Provide the [X, Y] coordinate of the cell's center where the given text is located.  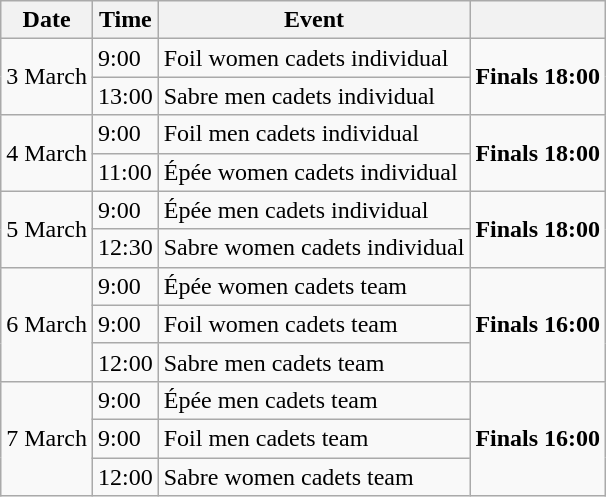
Foil women cadets team [314, 324]
Event [314, 20]
Épée men cadets individual [314, 210]
Sabre women cadets team [314, 477]
Épée women cadets team [314, 286]
Foil men cadets individual [314, 134]
13:00 [125, 96]
Sabre men cadets individual [314, 96]
Épée men cadets team [314, 400]
4 March [47, 153]
7 March [47, 438]
6 March [47, 324]
5 March [47, 229]
12:30 [125, 248]
Sabre women cadets individual [314, 248]
Date [47, 20]
11:00 [125, 172]
3 March [47, 77]
Time [125, 20]
Épée women cadets individual [314, 172]
Foil women cadets individual [314, 58]
Foil men cadets team [314, 438]
Sabre men cadets team [314, 362]
